Find where the given text appears and provide that cell's center as (x, y) coordinate. 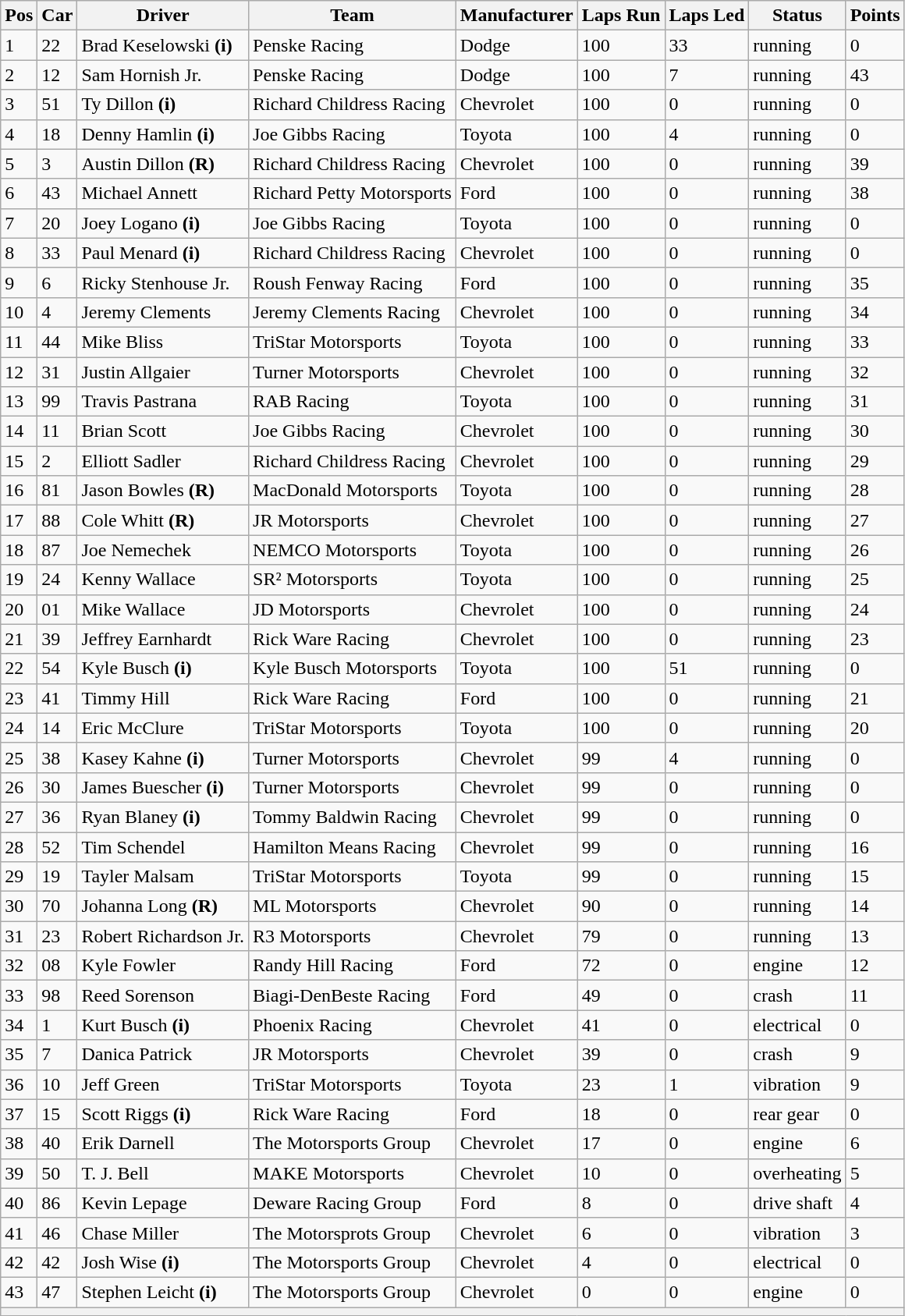
Robert Richardson Jr. (163, 936)
drive shaft (797, 1203)
SR² Motorsports (353, 580)
Kyle Fowler (163, 966)
Sam Hornish Jr. (163, 75)
Laps Run (621, 16)
RAB Racing (353, 402)
Roush Fenway Racing (353, 282)
Jeffrey Earnhardt (163, 639)
Randy Hill Racing (353, 966)
88 (58, 520)
Ryan Blaney (i) (163, 817)
52 (58, 846)
Status (797, 16)
Denny Hamlin (i) (163, 134)
Mike Wallace (163, 609)
Michael Annett (163, 193)
Tayler Malsam (163, 877)
Kyle Busch (i) (163, 669)
T. J. Bell (163, 1173)
JD Motorsports (353, 609)
MacDonald Motorsports (353, 491)
01 (58, 609)
Jason Bowles (R) (163, 491)
Car (58, 16)
Kasey Kahne (i) (163, 757)
Austin Dillon (R) (163, 164)
Erik Darnell (163, 1144)
overheating (797, 1173)
James Buescher (i) (163, 787)
Team (353, 16)
79 (621, 936)
Eric McClure (163, 728)
37 (19, 1114)
Cole Whitt (R) (163, 520)
NEMCO Motorsports (353, 550)
Driver (163, 16)
98 (58, 995)
Ricky Stenhouse Jr. (163, 282)
Joey Logano (i) (163, 223)
MAKE Motorsports (353, 1173)
Chase Miller (163, 1233)
Tommy Baldwin Racing (353, 817)
08 (58, 966)
Reed Sorenson (163, 995)
Ty Dillon (i) (163, 105)
Elliott Sadler (163, 461)
Laps Led (707, 16)
Stephen Leicht (i) (163, 1292)
81 (58, 491)
Joe Nemechek (163, 550)
R3 Motorsports (353, 936)
Mike Bliss (163, 342)
46 (58, 1233)
rear gear (797, 1114)
Jeremy Clements Racing (353, 312)
Manufacturer (516, 16)
87 (58, 550)
ML Motorsports (353, 906)
Richard Petty Motorsports (353, 193)
Danica Patrick (163, 1055)
Jeff Green (163, 1084)
Timmy Hill (163, 698)
Josh Wise (i) (163, 1262)
44 (58, 342)
Paul Menard (i) (163, 253)
Scott Riggs (i) (163, 1114)
49 (621, 995)
54 (58, 669)
Justin Allgaier (163, 372)
Kevin Lepage (163, 1203)
Kyle Busch Motorsports (353, 669)
Deware Racing Group (353, 1203)
72 (621, 966)
Biagi-DenBeste Racing (353, 995)
The Motorsprots Group (353, 1233)
Kenny Wallace (163, 580)
Travis Pastrana (163, 402)
Brian Scott (163, 431)
Hamilton Means Racing (353, 846)
70 (58, 906)
Johanna Long (R) (163, 906)
86 (58, 1203)
90 (621, 906)
Points (875, 16)
Pos (19, 16)
Tim Schendel (163, 846)
47 (58, 1292)
Kurt Busch (i) (163, 1025)
Phoenix Racing (353, 1025)
Brad Keselowski (i) (163, 45)
Jeremy Clements (163, 312)
50 (58, 1173)
